Capture the cell that displays the provided text and extract its [X, Y] central coordinate. 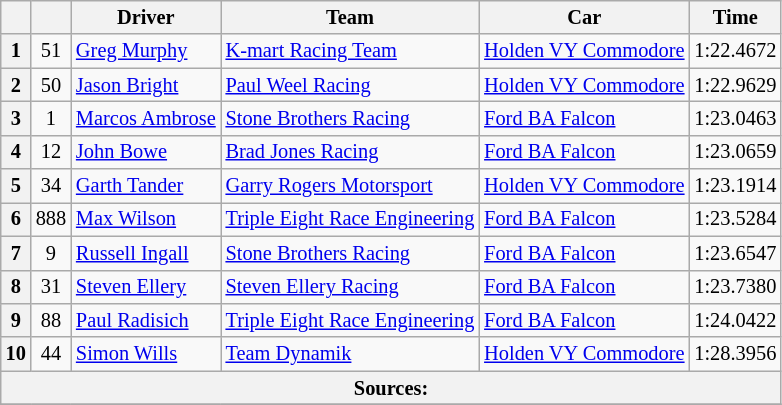
1:23.0463 [735, 118]
Russell Ingall [146, 253]
Simon Wills [146, 354]
1:24.0422 [735, 320]
John Bowe [146, 152]
Sources: [391, 388]
88 [51, 320]
4 [16, 152]
Team Dynamik [350, 354]
10 [16, 354]
Car [584, 17]
1:23.0659 [735, 152]
Paul Radisich [146, 320]
Team [350, 17]
5 [16, 186]
50 [51, 85]
Steven Ellery [146, 287]
1:23.6547 [735, 253]
1:28.3956 [735, 354]
Marcos Ambrose [146, 118]
Time [735, 17]
K-mart Racing Team [350, 51]
Paul Weel Racing [350, 85]
Max Wilson [146, 219]
888 [51, 219]
1:23.5284 [735, 219]
2 [16, 85]
7 [16, 253]
1:22.9629 [735, 85]
1:23.1914 [735, 186]
Greg Murphy [146, 51]
Driver [146, 17]
Steven Ellery Racing [350, 287]
8 [16, 287]
44 [51, 354]
Brad Jones Racing [350, 152]
Garth Tander [146, 186]
1:22.4672 [735, 51]
6 [16, 219]
Garry Rogers Motorsport [350, 186]
Jason Bright [146, 85]
31 [51, 287]
51 [51, 51]
1:23.7380 [735, 287]
34 [51, 186]
12 [51, 152]
3 [16, 118]
